From the cell containing the given text, extract its center point as (X, Y) coordinate. 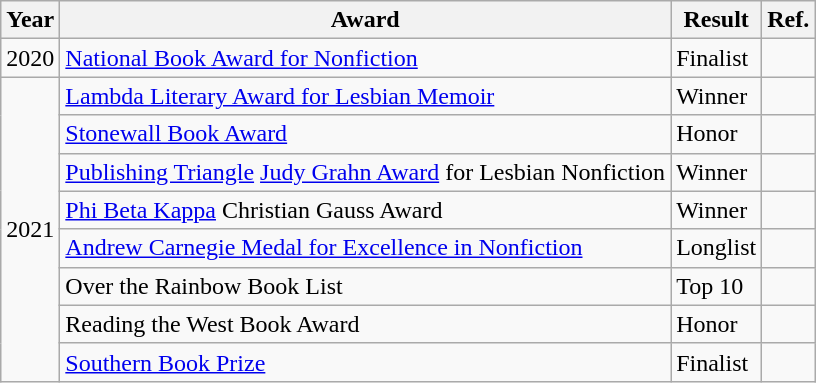
Longlist (716, 248)
National Book Award for Nonfiction (366, 58)
Southern Book Prize (366, 362)
Over the Rainbow Book List (366, 286)
Result (716, 20)
Phi Beta Kappa Christian Gauss Award (366, 210)
2020 (30, 58)
Andrew Carnegie Medal for Excellence in Nonfiction (366, 248)
Publishing Triangle Judy Grahn Award for Lesbian Nonfiction (366, 172)
Top 10 (716, 286)
Reading the West Book Award (366, 324)
Award (366, 20)
Year (30, 20)
Stonewall Book Award (366, 134)
2021 (30, 229)
Ref. (788, 20)
Lambda Literary Award for Lesbian Memoir (366, 96)
